Determine the [x, y] coordinate at the center of the cell enclosing the given text.  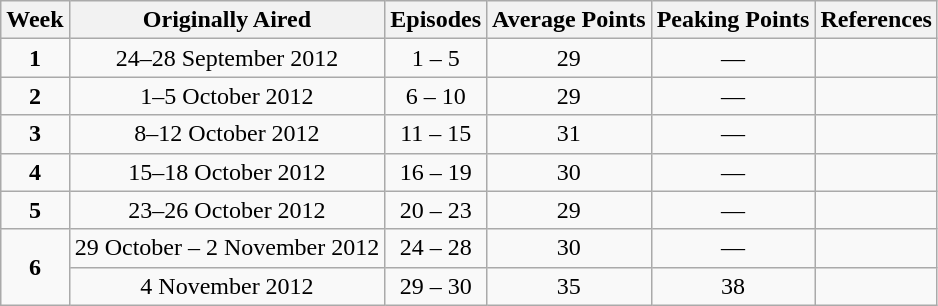
References [876, 20]
6 – 10 [436, 96]
29 – 30 [436, 286]
15–18 October 2012 [227, 172]
1–5 October 2012 [227, 96]
24 – 28 [436, 248]
Week [35, 20]
31 [570, 134]
1 – 5 [436, 58]
4 November 2012 [227, 286]
29 October – 2 November 2012 [227, 248]
Peaking Points [733, 20]
3 [35, 134]
2 [35, 96]
20 – 23 [436, 210]
8–12 October 2012 [227, 134]
6 [35, 267]
Originally Aired [227, 20]
Average Points [570, 20]
38 [733, 286]
1 [35, 58]
Episodes [436, 20]
24–28 September 2012 [227, 58]
35 [570, 286]
5 [35, 210]
11 – 15 [436, 134]
16 – 19 [436, 172]
23–26 October 2012 [227, 210]
4 [35, 172]
